Identify which cell holds the provided text, then report its [X, Y] central coordinate. 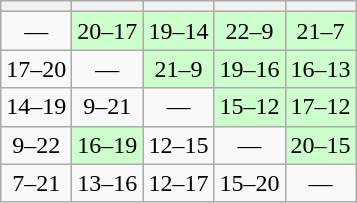
13–16 [108, 183]
21–9 [178, 69]
9–21 [108, 107]
21–7 [320, 31]
20–15 [320, 145]
7–21 [36, 183]
19–14 [178, 31]
17–12 [320, 107]
15–12 [250, 107]
20–17 [108, 31]
15–20 [250, 183]
12–15 [178, 145]
16–19 [108, 145]
12–17 [178, 183]
19–16 [250, 69]
17–20 [36, 69]
9–22 [36, 145]
16–13 [320, 69]
14–19 [36, 107]
22–9 [250, 31]
